Pinpoint the cell where the given text exists, returning its [X, Y] midpoint coordinate. 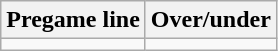
Pregame line [74, 20]
Over/under [210, 20]
